Return (x, y) of the center of cell containing provided text 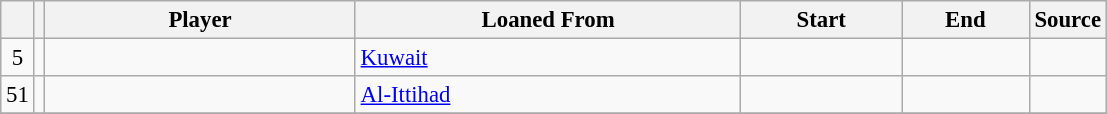
51 (18, 95)
Player (200, 20)
Kuwait (548, 58)
Source (1068, 20)
5 (18, 58)
Loaned From (548, 20)
Al-Ittihad (548, 95)
End (966, 20)
Start (822, 20)
